Extract the [x, y] coordinate from the center of the cell holding the provided text.  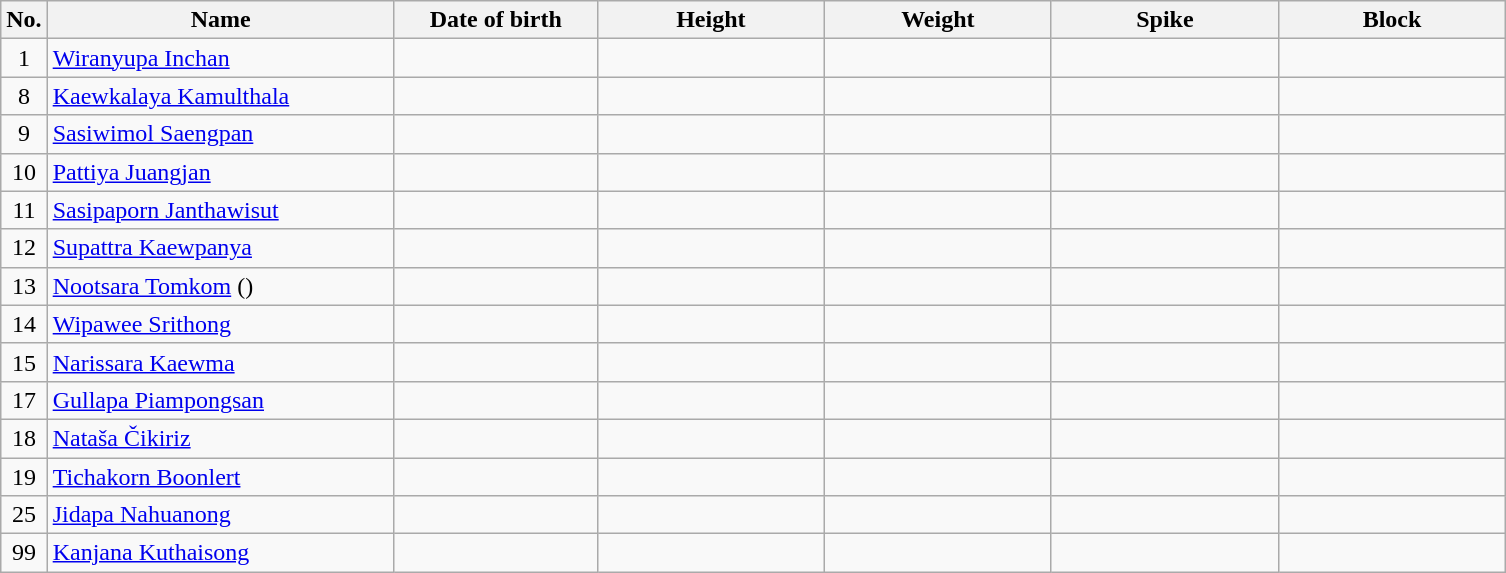
9 [24, 134]
Block [1392, 20]
11 [24, 210]
Kanjana Kuthaisong [220, 553]
12 [24, 248]
Wipawee Srithong [220, 324]
Spike [1164, 20]
10 [24, 172]
Name [220, 20]
Gullapa Piampongsan [220, 400]
Pattiya Juangjan [220, 172]
Kaewkalaya Kamulthala [220, 96]
Supattra Kaewpanya [220, 248]
1 [24, 58]
Date of birth [496, 20]
Sasipaporn Janthawisut [220, 210]
Wiranyupa Inchan [220, 58]
Weight [938, 20]
15 [24, 362]
Tichakorn Boonlert [220, 477]
13 [24, 286]
Sasiwimol Saengpan [220, 134]
25 [24, 515]
99 [24, 553]
Nataša Čikiriz [220, 438]
Height [710, 20]
17 [24, 400]
No. [24, 20]
8 [24, 96]
14 [24, 324]
Jidapa Nahuanong [220, 515]
19 [24, 477]
Nootsara Tomkom () [220, 286]
Narissara Kaewma [220, 362]
18 [24, 438]
